Return [x, y] of the center of cell containing provided text 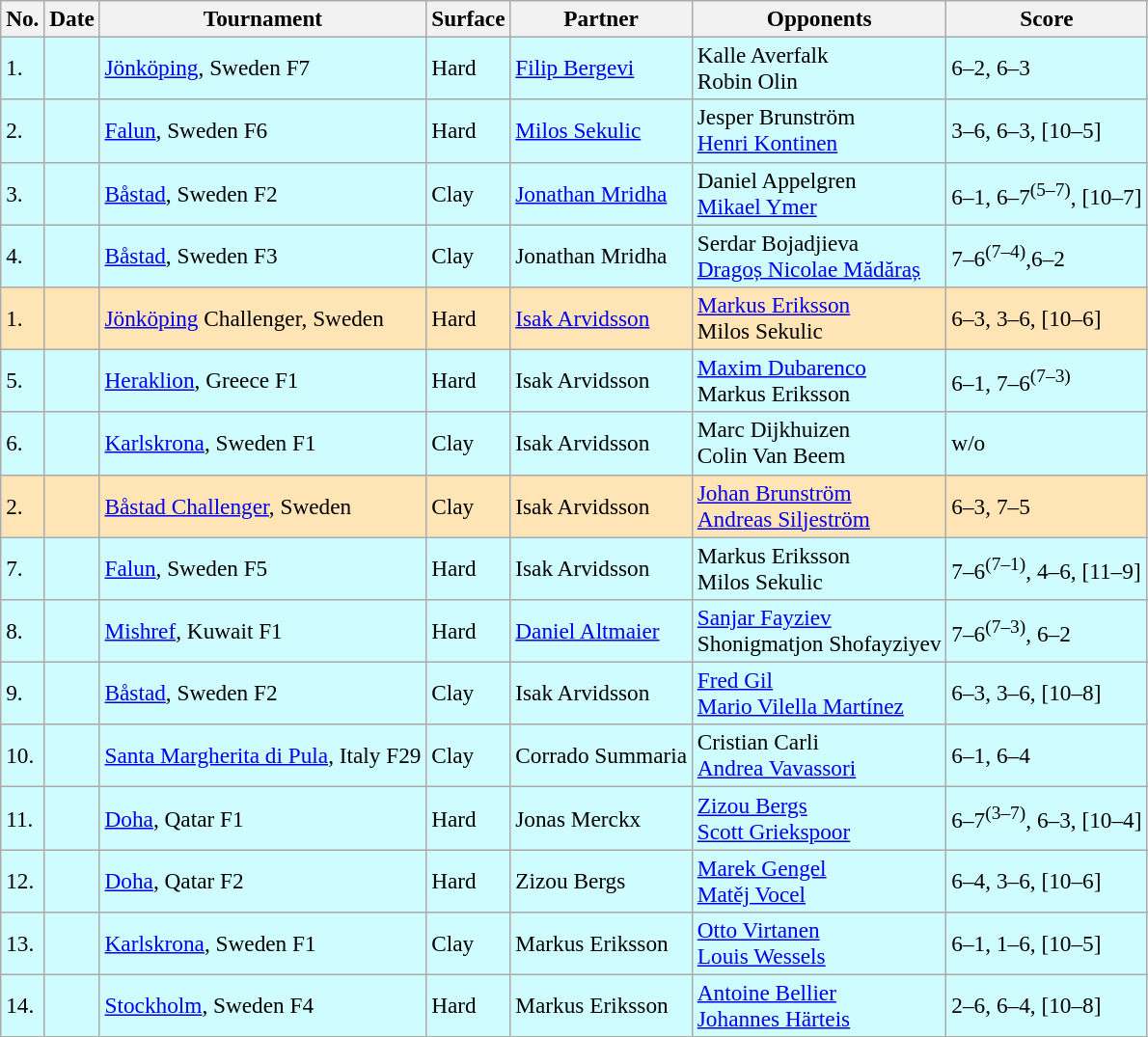
Antoine Bellier Johannes Härteis [819, 1005]
10. [23, 756]
Otto Virtanen Louis Wessels [819, 943]
Filip Bergevi [602, 68]
6–4, 3–6, [10–6] [1047, 880]
6–1, 6–4 [1047, 756]
Marc Dijkhuizen Colin Van Beem [819, 444]
Partner [602, 18]
Daniel Appelgren Mikael Ymer [819, 193]
w/o [1047, 444]
14. [23, 1005]
Score [1047, 18]
Sanjar Fayziev Shonigmatjon Shofayziyev [819, 631]
7. [23, 567]
Milos Sekulic [602, 131]
3. [23, 193]
Mishref, Kuwait F1 [262, 631]
Cristian Carli Andrea Vavassori [819, 756]
9. [23, 693]
3–6, 6–3, [10–5] [1047, 131]
13. [23, 943]
7–6(7–3), 6–2 [1047, 631]
Corrado Summaria [602, 756]
Jönköping, Sweden F7 [262, 68]
6–1, 1–6, [10–5] [1047, 943]
Daniel Altmaier [602, 631]
Heraklion, Greece F1 [262, 380]
6–3, 7–5 [1047, 505]
Jönköping Challenger, Sweden [262, 318]
Stockholm, Sweden F4 [262, 1005]
2–6, 6–4, [10–8] [1047, 1005]
Opponents [819, 18]
7–6(7–1), 4–6, [11–9] [1047, 567]
Santa Margherita di Pula, Italy F29 [262, 756]
Zizou Bergs Scott Griekspoor [819, 818]
6. [23, 444]
6–3, 3–6, [10–8] [1047, 693]
No. [23, 18]
12. [23, 880]
6–1, 6–7(5–7), [10–7] [1047, 193]
11. [23, 818]
Tournament [262, 18]
8. [23, 631]
5. [23, 380]
Serdar Bojadjieva Dragoș Nicolae Mădăraș [819, 255]
Maxim Dubarenco Markus Eriksson [819, 380]
6–2, 6–3 [1047, 68]
Jonas Merckx [602, 818]
6–3, 3–6, [10–6] [1047, 318]
Båstad, Sweden F3 [262, 255]
Doha, Qatar F2 [262, 880]
Falun, Sweden F6 [262, 131]
Falun, Sweden F5 [262, 567]
Zizou Bergs [602, 880]
Johan Brunström Andreas Siljeström [819, 505]
Jesper Brunström Henri Kontinen [819, 131]
Marek Gengel Matěj Vocel [819, 880]
6–1, 7–6(7–3) [1047, 380]
6–7(3–7), 6–3, [10–4] [1047, 818]
Date [71, 18]
Kalle Averfalk Robin Olin [819, 68]
Surface [469, 18]
Doha, Qatar F1 [262, 818]
4. [23, 255]
Fred Gil Mario Vilella Martínez [819, 693]
Båstad Challenger, Sweden [262, 505]
7–6(7–4),6–2 [1047, 255]
